Locate the cell with the specified text and output its (X, Y) center coordinate. 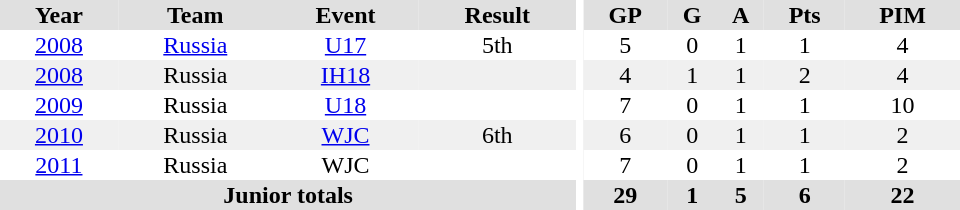
Junior totals (288, 195)
Pts (804, 15)
2011 (59, 165)
22 (902, 195)
G (692, 15)
GP (625, 15)
5th (497, 45)
A (740, 15)
Event (346, 15)
2010 (59, 135)
Year (59, 15)
Team (196, 15)
Result (497, 15)
PIM (902, 15)
6th (497, 135)
U18 (346, 105)
2009 (59, 105)
10 (902, 105)
U17 (346, 45)
IH18 (346, 75)
29 (625, 195)
